Detect which cell encompasses the target text, then output its [X, Y] center coordinate. 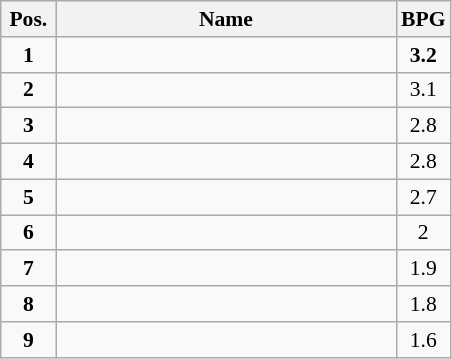
BPG [424, 19]
1.6 [424, 340]
2.7 [424, 197]
1 [28, 55]
1.9 [424, 269]
3.2 [424, 55]
7 [28, 269]
6 [28, 233]
9 [28, 340]
Name [226, 19]
8 [28, 304]
5 [28, 197]
3 [28, 126]
Pos. [28, 19]
1.8 [424, 304]
4 [28, 162]
3.1 [424, 90]
